Detect which cell encompasses the target text, then output its (x, y) center coordinate. 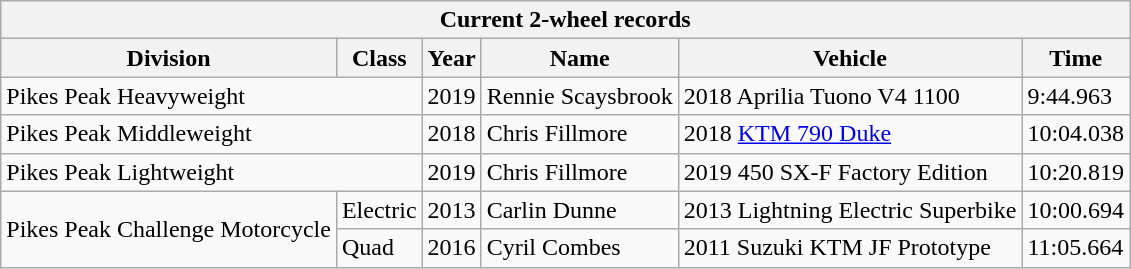
Current 2-wheel records (566, 20)
2019 450 SX-F Factory Edition (850, 172)
10:00.694 (1076, 210)
Year (452, 58)
2018 Aprilia Tuono V4 1100 (850, 96)
2018 KTM 790 Duke (850, 134)
2018 (452, 134)
Carlin Dunne (580, 210)
2011 Suzuki KTM JF Prototype (850, 248)
Cyril Combes (580, 248)
11:05.664 (1076, 248)
Name (580, 58)
Pikes Peak Lightweight (212, 172)
Electric (379, 210)
Division (169, 58)
Rennie Scaysbrook (580, 96)
Class (379, 58)
Pikes Peak Heavyweight (212, 96)
Pikes Peak Middleweight (212, 134)
Time (1076, 58)
Pikes Peak Challenge Motorcycle (169, 229)
9:44.963 (1076, 96)
2013 (452, 210)
Quad (379, 248)
2013 Lightning Electric Superbike (850, 210)
2016 (452, 248)
10:20.819 (1076, 172)
Vehicle (850, 58)
10:04.038 (1076, 134)
